Identify which cell holds the provided text, then report its [x, y] central coordinate. 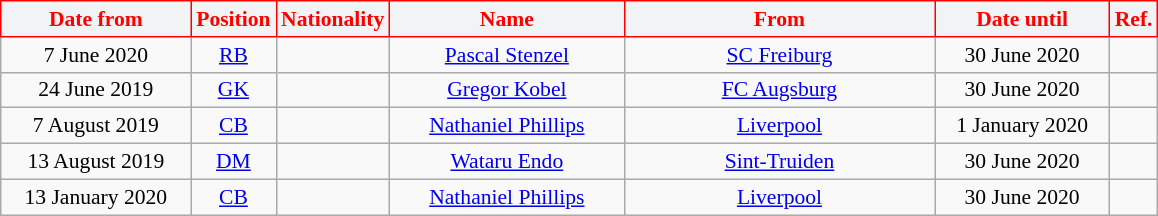
7 August 2019 [96, 126]
GK [234, 90]
Date until [1022, 19]
Date from [96, 19]
Gregor Kobel [506, 90]
RB [234, 55]
FC Augsburg [779, 90]
24 June 2019 [96, 90]
13 August 2019 [96, 162]
Position [234, 19]
Wataru Endo [506, 162]
7 June 2020 [96, 55]
13 January 2020 [96, 197]
From [779, 19]
Pascal Stenzel [506, 55]
SC Freiburg [779, 55]
DM [234, 162]
1 January 2020 [1022, 126]
Name [506, 19]
Nationality [332, 19]
Ref. [1134, 19]
Sint-Truiden [779, 162]
